Return [x, y] of the center of cell containing provided text 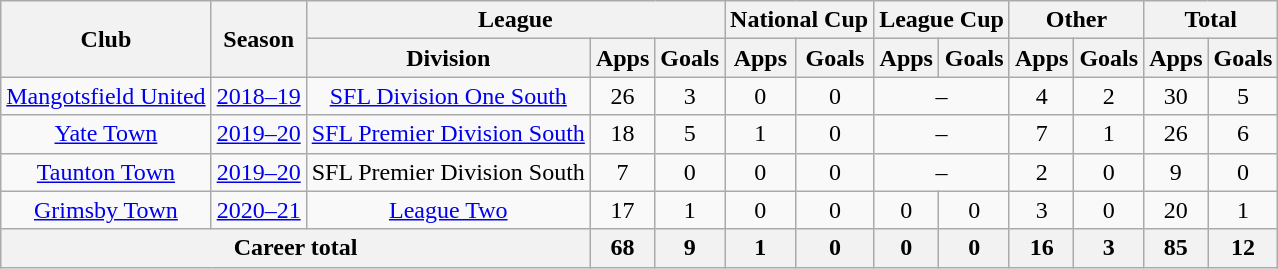
National Cup [800, 20]
68 [622, 248]
League [515, 20]
Total [1211, 20]
Mangotsfield United [106, 96]
85 [1176, 248]
Season [258, 39]
Yate Town [106, 134]
League Two [448, 210]
17 [622, 210]
League Cup [942, 20]
20 [1176, 210]
Taunton Town [106, 172]
SFL Division One South [448, 96]
12 [1243, 248]
18 [622, 134]
Grimsby Town [106, 210]
2020–21 [258, 210]
Other [1076, 20]
16 [1041, 248]
2018–19 [258, 96]
Division [448, 58]
Career total [296, 248]
6 [1243, 134]
Club [106, 39]
4 [1041, 96]
30 [1176, 96]
